Return the (x, y) coordinate for the center point of the cell that contains the specified text.  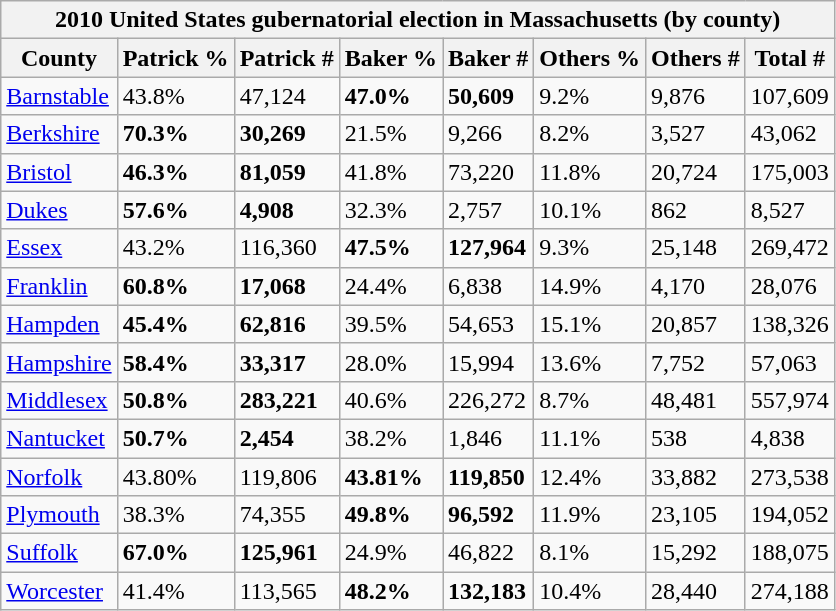
28,440 (696, 591)
4,908 (286, 210)
538 (696, 438)
113,565 (286, 591)
58.4% (176, 362)
9,876 (696, 96)
9.2% (590, 96)
188,075 (790, 553)
47,124 (286, 96)
County (59, 58)
40.6% (390, 400)
57,063 (790, 362)
48.2% (390, 591)
11.1% (590, 438)
43.2% (176, 248)
47.0% (390, 96)
Worcester (59, 591)
127,964 (488, 248)
119,806 (286, 477)
10.4% (590, 591)
28.0% (390, 362)
33,882 (696, 477)
49.8% (390, 515)
60.8% (176, 286)
50,609 (488, 96)
46,822 (488, 553)
14.9% (590, 286)
25,148 (696, 248)
15,292 (696, 553)
4,170 (696, 286)
2010 United States gubernatorial election in Massachusetts (by county) (418, 20)
70.3% (176, 134)
274,188 (790, 591)
32.3% (390, 210)
30,269 (286, 134)
57.6% (176, 210)
28,076 (790, 286)
39.5% (390, 324)
6,838 (488, 286)
3,527 (696, 134)
Patrick % (176, 58)
138,326 (790, 324)
Nantucket (59, 438)
50.8% (176, 400)
46.3% (176, 172)
Others % (590, 58)
8.1% (590, 553)
38.2% (390, 438)
12.4% (590, 477)
132,183 (488, 591)
8.7% (590, 400)
33,317 (286, 362)
862 (696, 210)
67.0% (176, 553)
Baker % (390, 58)
7,752 (696, 362)
175,003 (790, 172)
Essex (59, 248)
269,472 (790, 248)
23,105 (696, 515)
Barnstable (59, 96)
43,062 (790, 134)
273,538 (790, 477)
8,527 (790, 210)
107,609 (790, 96)
Dukes (59, 210)
41.8% (390, 172)
47.5% (390, 248)
Total # (790, 58)
11.9% (590, 515)
Norfolk (59, 477)
20,724 (696, 172)
Patrick # (286, 58)
283,221 (286, 400)
41.4% (176, 591)
10.1% (590, 210)
15,994 (488, 362)
74,355 (286, 515)
54,653 (488, 324)
38.3% (176, 515)
24.4% (390, 286)
62,816 (286, 324)
15.1% (590, 324)
194,052 (790, 515)
48,481 (696, 400)
Berkshire (59, 134)
20,857 (696, 324)
43.80% (176, 477)
24.9% (390, 553)
Franklin (59, 286)
557,974 (790, 400)
226,272 (488, 400)
1,846 (488, 438)
Middlesex (59, 400)
Bristol (59, 172)
73,220 (488, 172)
Others # (696, 58)
11.8% (590, 172)
Suffolk (59, 553)
2,757 (488, 210)
81,059 (286, 172)
21.5% (390, 134)
43.8% (176, 96)
13.6% (590, 362)
Hampshire (59, 362)
4,838 (790, 438)
17,068 (286, 286)
Hampden (59, 324)
96,592 (488, 515)
45.4% (176, 324)
Baker # (488, 58)
2,454 (286, 438)
8.2% (590, 134)
9.3% (590, 248)
9,266 (488, 134)
125,961 (286, 553)
119,850 (488, 477)
43.81% (390, 477)
Plymouth (59, 515)
116,360 (286, 248)
50.7% (176, 438)
